For the text-containing cell, return its midpoint in [x, y] coordinate format. 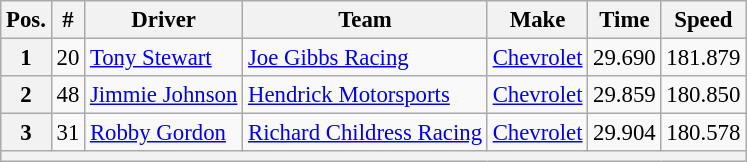
Speed [704, 20]
20 [68, 58]
31 [68, 133]
Make [537, 20]
Driver [164, 20]
29.859 [624, 95]
Joe Gibbs Racing [366, 58]
29.690 [624, 58]
48 [68, 95]
Team [366, 20]
1 [26, 58]
181.879 [704, 58]
# [68, 20]
29.904 [624, 133]
Time [624, 20]
Pos. [26, 20]
2 [26, 95]
Tony Stewart [164, 58]
Richard Childress Racing [366, 133]
Jimmie Johnson [164, 95]
Hendrick Motorsports [366, 95]
3 [26, 133]
180.578 [704, 133]
Robby Gordon [164, 133]
180.850 [704, 95]
